Return the [X, Y] coordinate for the center point of the cell that contains the specified text.  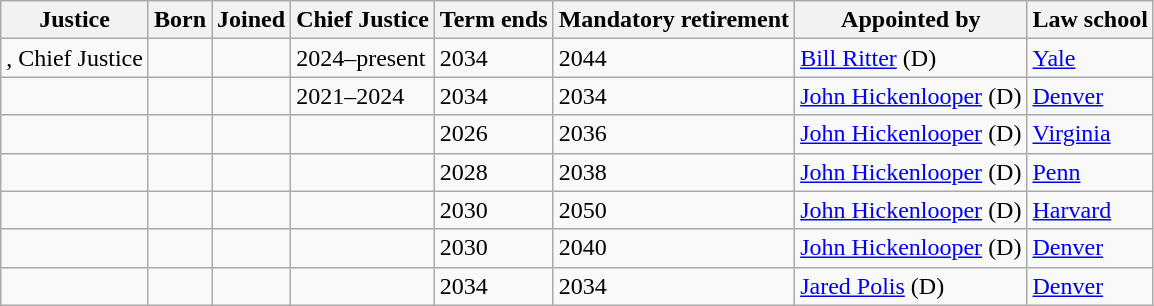
Penn [1090, 172]
Bill Ritter (D) [911, 58]
2044 [674, 58]
2050 [674, 210]
Yale [1090, 58]
Virginia [1090, 134]
Born [180, 20]
2026 [494, 134]
Justice [75, 20]
, Chief Justice [75, 58]
2024–present [363, 58]
Appointed by [911, 20]
Joined [252, 20]
Harvard [1090, 210]
Term ends [494, 20]
2021–2024 [363, 96]
2040 [674, 248]
Law school [1090, 20]
2038 [674, 172]
2028 [494, 172]
Chief Justice [363, 20]
Mandatory retirement [674, 20]
Jared Polis (D) [911, 286]
2036 [674, 134]
